Pinpoint the cell where the given text exists, returning its [X, Y] midpoint coordinate. 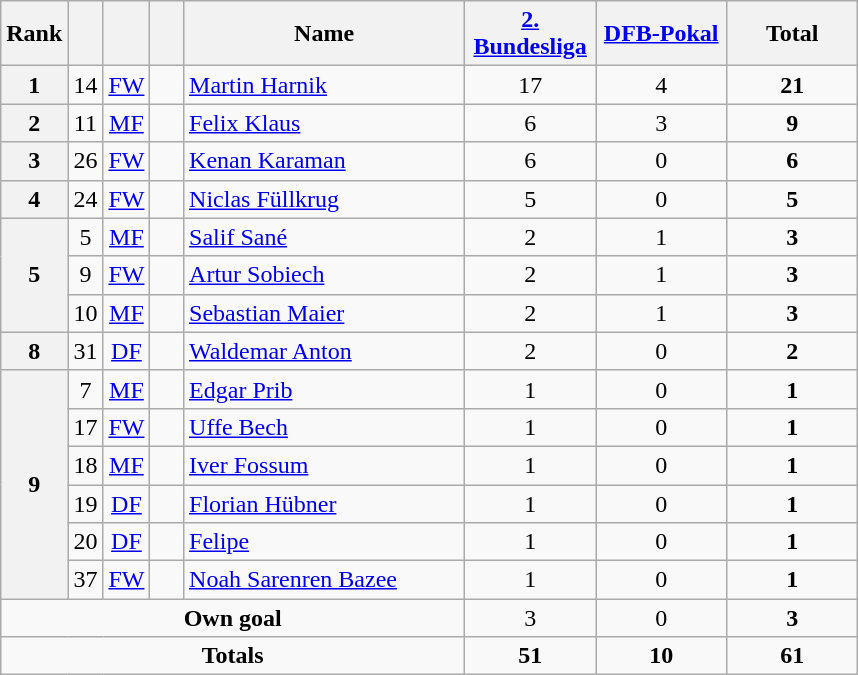
DFB-Pokal [662, 34]
Totals [233, 656]
7 [86, 389]
Florian Hübner [324, 503]
2. Bundesliga [530, 34]
Niclas Füllkrug [324, 199]
26 [86, 161]
Martin Harnik [324, 85]
Rank [34, 34]
61 [792, 656]
21 [792, 85]
Own goal [233, 618]
51 [530, 656]
14 [86, 85]
18 [86, 465]
Noah Sarenren Bazee [324, 580]
Felipe [324, 542]
Kenan Karaman [324, 161]
20 [86, 542]
Salif Sané [324, 237]
Total [792, 34]
31 [86, 351]
Sebastian Maier [324, 313]
Edgar Prib [324, 389]
24 [86, 199]
Artur Sobiech [324, 275]
37 [86, 580]
8 [34, 351]
Felix Klaus [324, 123]
Uffe Bech [324, 427]
19 [86, 503]
11 [86, 123]
Name [324, 34]
Iver Fossum [324, 465]
Waldemar Anton [324, 351]
